Return (X, Y) of the center of cell containing provided text 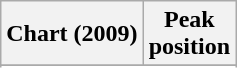
Peakposition (189, 34)
Chart (2009) (72, 34)
